Scan for the cell matching the given text and deliver its (X, Y) coordinate at center. 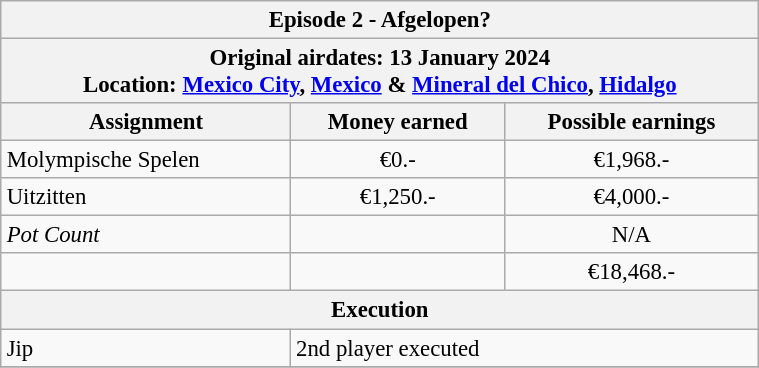
€1,250.- (398, 197)
Execution (380, 310)
Assignment (146, 122)
€1,968.- (632, 160)
2nd player executed (524, 347)
N/A (632, 235)
Uitzitten (146, 197)
Pot Count (146, 235)
€4,000.- (632, 197)
Jip (146, 347)
€18,468.- (632, 272)
Original airdates: 13 January 2024Location: Mexico City, Mexico & Mineral del Chico, Hidalgo (380, 70)
Money earned (398, 122)
€0.- (398, 160)
Episode 2 - Afgelopen? (380, 20)
Molympische Spelen (146, 160)
Possible earnings (632, 122)
